Output the [x, y] coordinate of the center of the cell containing the given text.  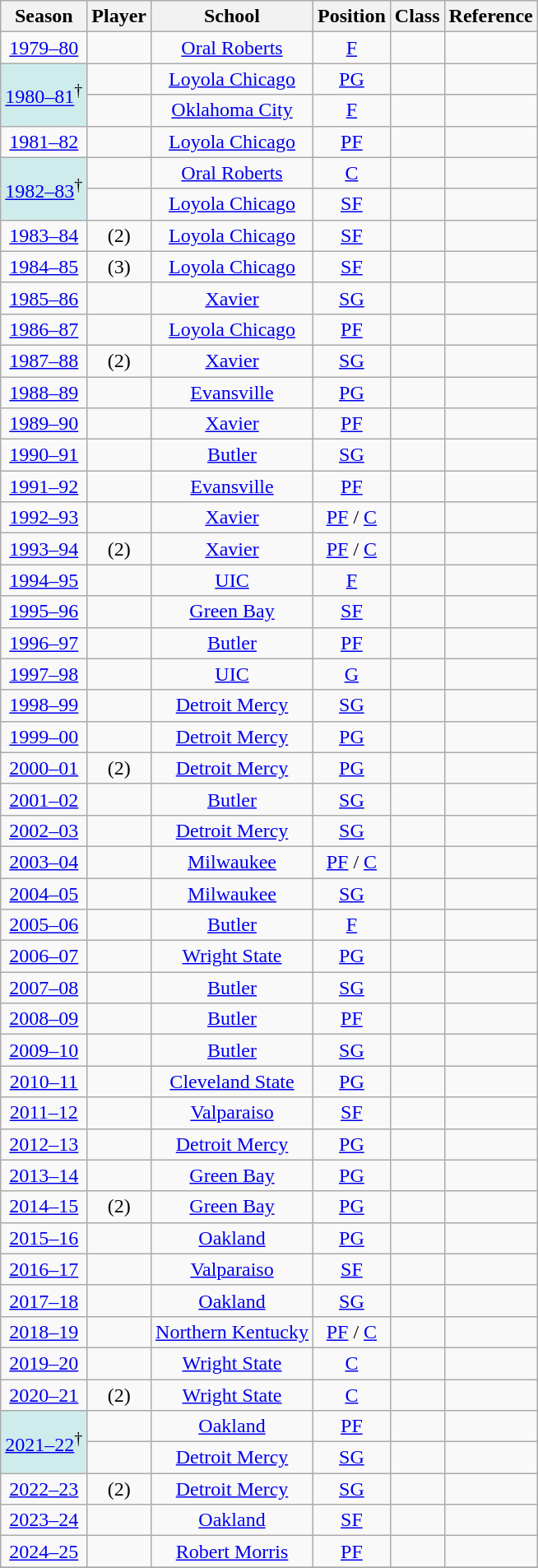
Reference [490, 16]
Northern Kentucky [232, 1332]
2007–08 [44, 988]
2002–03 [44, 831]
1990–91 [44, 455]
2018–19 [44, 1332]
1984–85 [44, 267]
2006–07 [44, 956]
Cleveland State [232, 1082]
G [352, 674]
1979–80 [44, 48]
2003–04 [44, 862]
1992–93 [44, 518]
1981–82 [44, 142]
1991–92 [44, 486]
Robert Morris [232, 1552]
2000–01 [44, 768]
2009–10 [44, 1050]
1980–81† [44, 95]
1982–83† [44, 188]
2008–09 [44, 1019]
1983–84 [44, 235]
2001–02 [44, 799]
1994–95 [44, 580]
2020–21 [44, 1395]
(3) [119, 267]
2012–13 [44, 1144]
1999–00 [44, 737]
Class [417, 16]
1993–94 [44, 549]
2005–06 [44, 925]
School [232, 16]
2021–22† [44, 1442]
2024–25 [44, 1552]
1988–89 [44, 393]
2013–14 [44, 1175]
2023–24 [44, 1520]
2019–20 [44, 1363]
1986–87 [44, 329]
1985–86 [44, 298]
Position [352, 16]
1996–97 [44, 643]
1987–88 [44, 361]
1995–96 [44, 612]
2010–11 [44, 1082]
2011–12 [44, 1113]
Player [119, 16]
Oklahoma City [232, 110]
Season [44, 16]
2016–17 [44, 1269]
2015–16 [44, 1238]
1989–90 [44, 424]
2004–05 [44, 893]
1997–98 [44, 674]
2017–18 [44, 1300]
2014–15 [44, 1207]
2022–23 [44, 1489]
1998–99 [44, 705]
